Find where the given text appears and provide that cell's center as [x, y] coordinate. 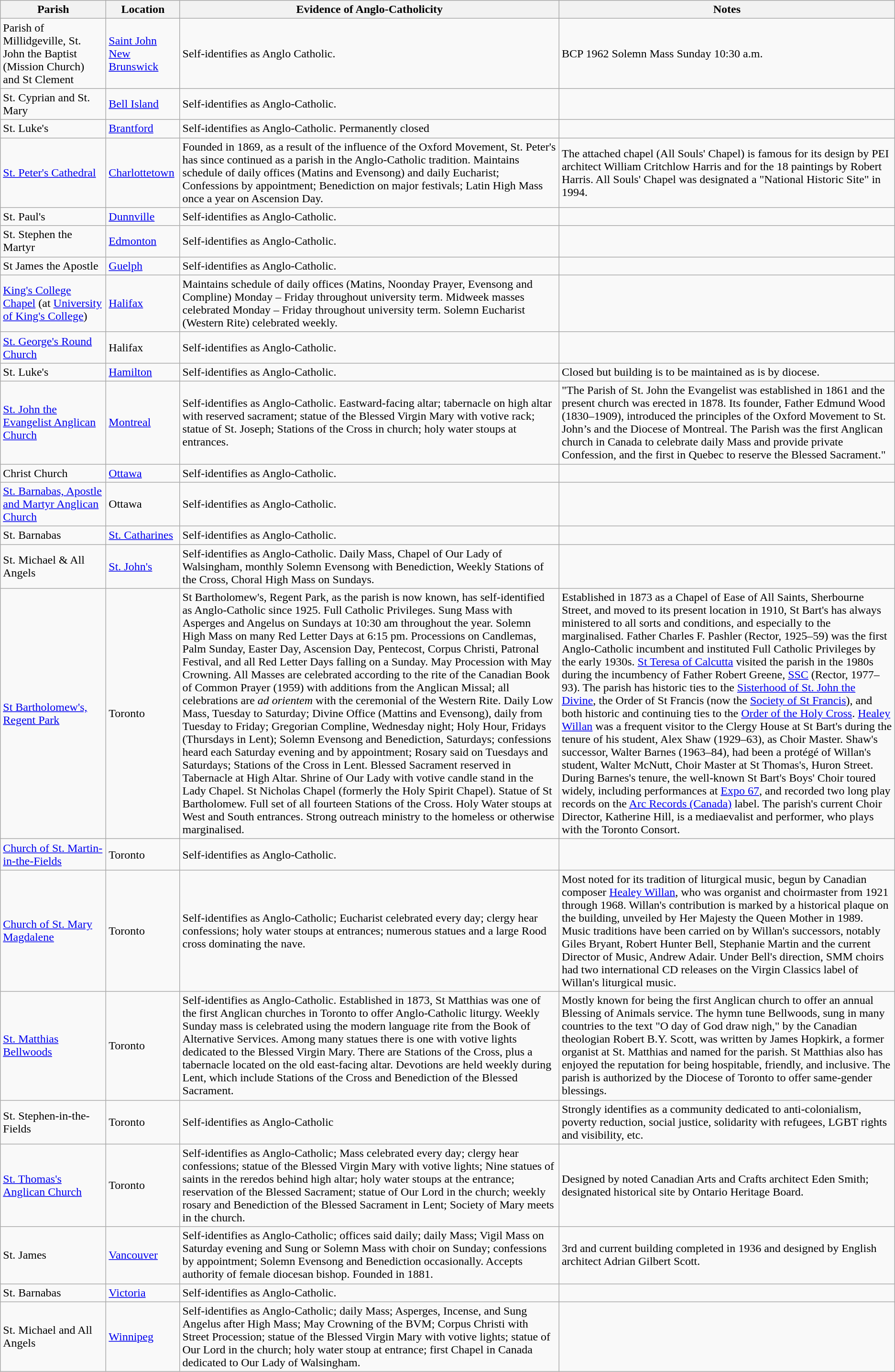
Closed but building is to be maintained as is by diocese. [727, 372]
St. Barnabas, Apostle and Martyr Anglican Church [54, 504]
Victoria [143, 1293]
Self-identifies as Anglo Catholic. [369, 54]
Church of St. Mary Magdalene [54, 931]
St. Stephen the Martyr [54, 241]
King's College Chapel (at University of King's College) [54, 303]
St. Catharines [143, 535]
Designed by noted Canadian Arts and Crafts architect Eden Smith; designated historical site by Ontario Heritage Board. [727, 1186]
St. John's [143, 566]
Bell Island [143, 104]
Parish [54, 10]
Dunnville [143, 217]
Self-identifies as Anglo-Catholic [369, 1122]
Charlottetown [143, 173]
Church of St. Martin-in-the-Fields [54, 855]
Saint John New Brunswick [143, 54]
Hamilton [143, 372]
St. John the Evangelist Anglican Church [54, 423]
Parish of Millidgeville, St. John the Baptist (Mission Church) and St Clement [54, 54]
Location [143, 10]
St. James [54, 1255]
St. Michael & All Angels [54, 566]
Evidence of Anglo-Catholicity [369, 10]
Self-identifies as Anglo-Catholic. Permanently closed [369, 129]
BCP 1962 Solemn Mass Sunday 10:30 a.m. [727, 54]
St. Cyprian and St. Mary [54, 104]
St. Michael and All Angels [54, 1337]
3rd and current building completed in 1936 and designed by English architect Adrian Gilbert Scott. [727, 1255]
Winnipeg [143, 1337]
St Bartholomew's, Regent Park [54, 714]
St. Stephen-in-the-Fields [54, 1122]
Christ Church [54, 473]
St James the Apostle [54, 266]
Montreal [143, 423]
St. Matthias Bellwoods [54, 1046]
Brantford [143, 129]
St. Thomas's Anglican Church [54, 1186]
Vancouver [143, 1255]
Notes [727, 10]
St. Paul's [54, 217]
Guelph [143, 266]
Edmonton [143, 241]
St. Peter's Cathedral [54, 173]
St. George's Round Church [54, 347]
